Capture the cell that displays the provided text and extract its [x, y] central coordinate. 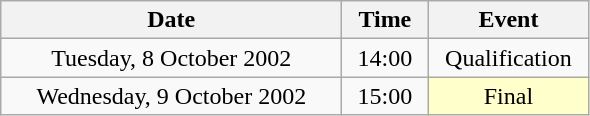
15:00 [385, 96]
Tuesday, 8 October 2002 [172, 58]
Time [385, 20]
14:00 [385, 58]
Wednesday, 9 October 2002 [172, 96]
Date [172, 20]
Qualification [508, 58]
Final [508, 96]
Event [508, 20]
